Determine the [X, Y] coordinate at the center of the cell enclosing the given text.  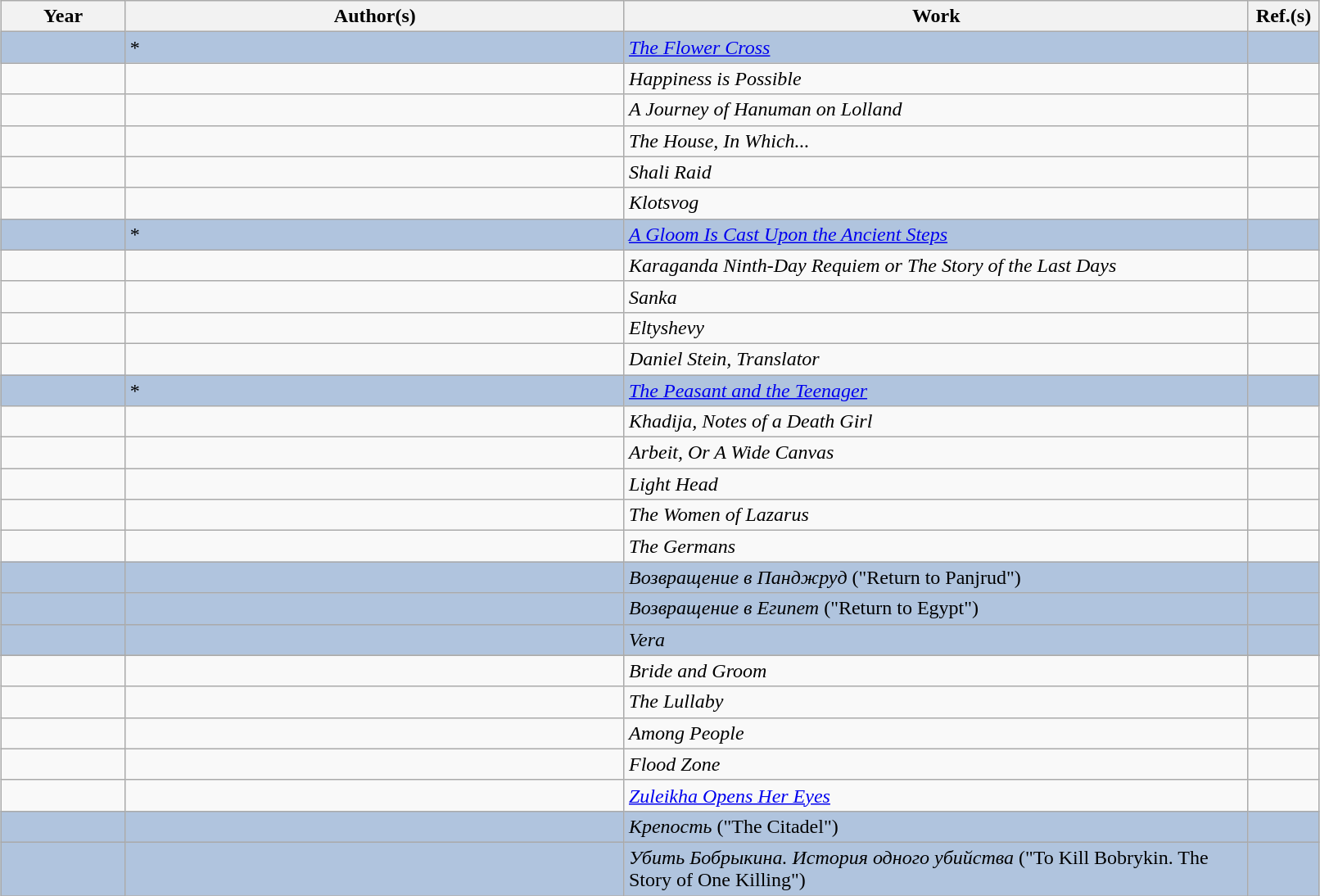
The Peasant and the Teenager [936, 391]
Vera [936, 640]
Klotsvog [936, 203]
Happiness is Possible [936, 79]
Flood Zone [936, 764]
Возвращение в Египет ("Return to Egypt") [936, 609]
Among People [936, 733]
The Women of Lazarus [936, 515]
Daniel Stein, Translator [936, 359]
A Journey of Hanuman on Lolland [936, 110]
The Flower Cross [936, 48]
Sanka [936, 296]
The Lullaby [936, 702]
Author(s) [375, 16]
Shali Raid [936, 172]
Arbeit, Or A Wide Canvas [936, 453]
Возвращение в Панджруд ("Return to Panjrud") [936, 577]
The Germans [936, 546]
A Gloom Is Cast Upon the Ancient Steps [936, 234]
Work [936, 16]
Khadija, Notes of a Death Girl [936, 422]
Убить Бобрыкина. История одного убийства ("To Kill Bobrykin. The Story of One Killing") [936, 868]
Bride and Groom [936, 671]
The House, In Which... [936, 141]
Zuleikha Opens Her Eyes [936, 795]
Light Head [936, 484]
Eltyshevy [936, 328]
Year [63, 16]
Крепость ("The Citadel") [936, 826]
Karaganda Ninth-Day Requiem or The Story of the Last Days [936, 265]
Ref.(s) [1284, 16]
